Detect which cell encompasses the target text, then output its [x, y] center coordinate. 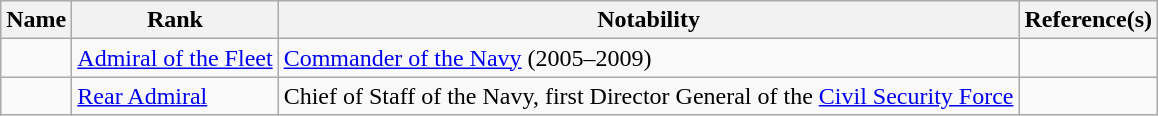
Notability [648, 20]
Chief of Staff of the Navy, first Director General of the Civil Security Force [648, 96]
Commander of the Navy (2005–2009) [648, 58]
Rank [175, 20]
Name [36, 20]
Rear Admiral [175, 96]
Admiral of the Fleet [175, 58]
Reference(s) [1088, 20]
